For the text-containing cell, return its midpoint in [X, Y] coordinate format. 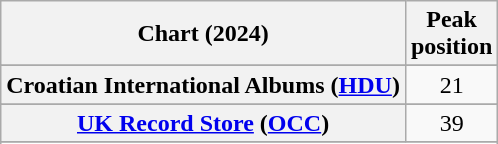
21 [451, 85]
Croatian International Albums (HDU) [204, 85]
Peakposition [451, 34]
UK Record Store (OCC) [204, 123]
Chart (2024) [204, 34]
39 [451, 123]
